Output the (x, y) coordinate of the center of the cell containing the given text.  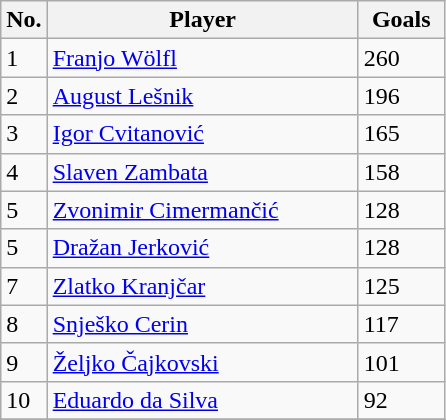
Zvonimir Cimermančić (202, 210)
No. (24, 20)
260 (401, 58)
Slaven Zambata (202, 172)
158 (401, 172)
Igor Cvitanović (202, 134)
Eduardo da Silva (202, 400)
165 (401, 134)
125 (401, 286)
Željko Čajkovski (202, 362)
Player (202, 20)
7 (24, 286)
1 (24, 58)
2 (24, 96)
10 (24, 400)
Zlatko Kranjčar (202, 286)
3 (24, 134)
Dražan Jerković (202, 248)
196 (401, 96)
Franjo Wölfl (202, 58)
Snješko Cerin (202, 324)
9 (24, 362)
August Lešnik (202, 96)
92 (401, 400)
8 (24, 324)
117 (401, 324)
4 (24, 172)
Goals (401, 20)
101 (401, 362)
